Find where the given text appears and provide that cell's center as [x, y] coordinate. 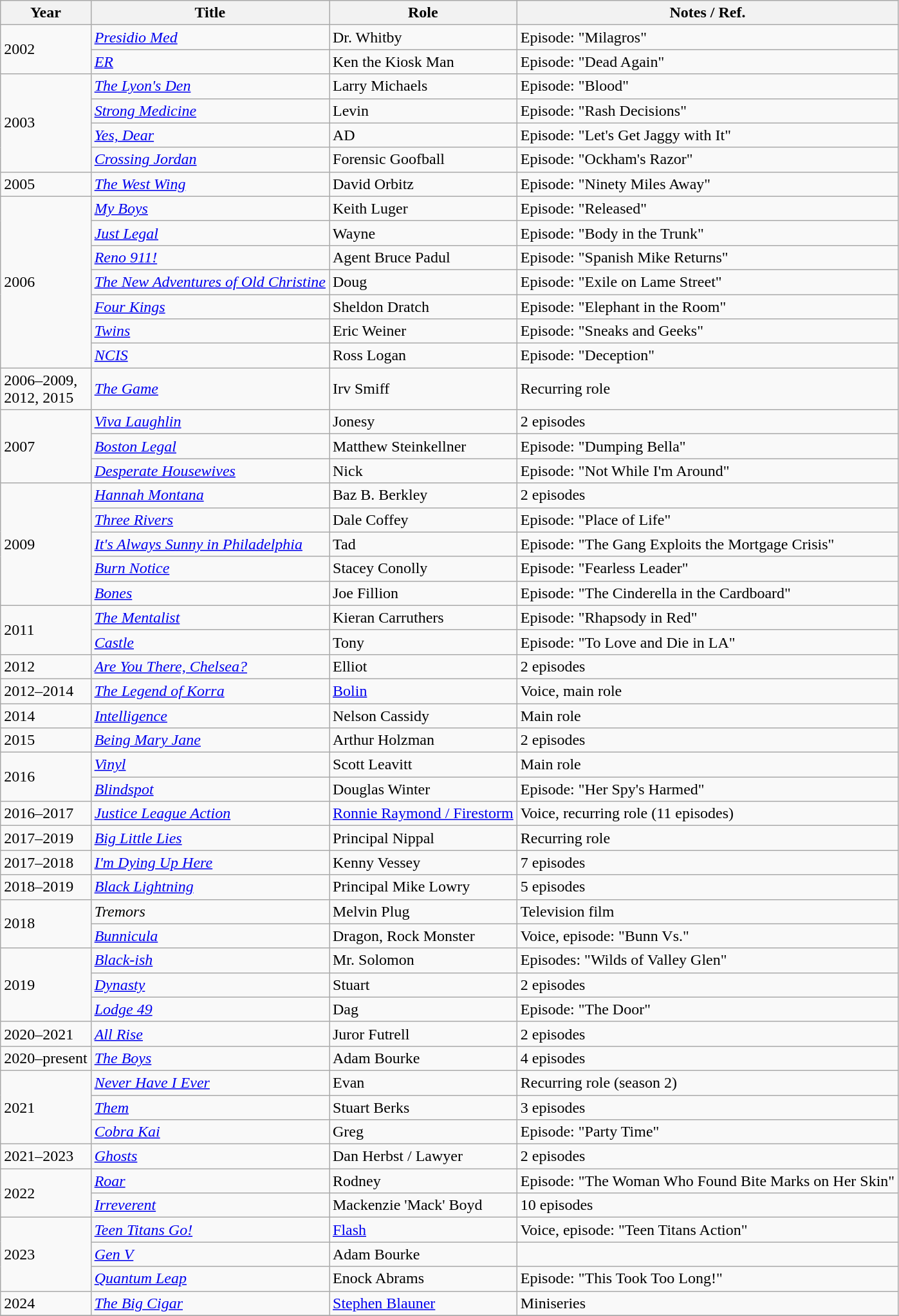
Strong Medicine [210, 111]
Episode: "The Woman Who Found Bite Marks on Her Skin" [707, 1181]
Episode: "This Took Too Long!" [707, 1279]
Episode: "Her Spy's Harmed" [707, 789]
Rodney [423, 1181]
Episode: "Place of Life" [707, 520]
Episode: "Fearless Leader" [707, 569]
Being Mary Jane [210, 740]
2009 [46, 544]
Greg [423, 1132]
Episode: "Milagros" [707, 37]
2006–2009,2012, 2015 [46, 388]
2021 [46, 1107]
Nick [423, 471]
David Orbitz [423, 184]
Flash [423, 1230]
Television film [707, 911]
Baz B. Berkley [423, 495]
Recurring role (season 2) [707, 1083]
Episode: "The Cinderella in the Cardboard" [707, 593]
2017–2019 [46, 838]
Principal Nippal [423, 838]
Teen Titans Go! [210, 1230]
Blindspot [210, 789]
Year [46, 13]
Ronnie Raymond / Firestorm [423, 814]
Miniseries [707, 1303]
Cobra Kai [210, 1132]
The Boys [210, 1058]
2016–2017 [46, 814]
Burn Notice [210, 569]
I'm Dying Up Here [210, 863]
All Rise [210, 1034]
Episode: "Sneaks and Geeks" [707, 331]
Ghosts [210, 1156]
Just Legal [210, 233]
Are You There, Chelsea? [210, 666]
Roar [210, 1181]
Larry Michaels [423, 86]
Juror Futrell [423, 1034]
Dragon, Rock Monster [423, 936]
Mackenzie 'Mack' Boyd [423, 1205]
Bunnicula [210, 936]
Episode: "Party Time" [707, 1132]
The Legend of Korra [210, 691]
ER [210, 62]
2005 [46, 184]
Dan Herbst / Lawyer [423, 1156]
Big Little Lies [210, 838]
Stacey Conolly [423, 569]
Dag [423, 1009]
Bones [210, 593]
Lodge 49 [210, 1009]
Sheldon Dratch [423, 307]
Forensic Goofball [423, 160]
Wayne [423, 233]
Justice League Action [210, 814]
Episode: "Blood" [707, 86]
3 episodes [707, 1107]
Episode: "Exile on Lame Street" [707, 282]
2019 [46, 985]
Boston Legal [210, 446]
Irv Smiff [423, 388]
2017–2018 [46, 863]
Voice, episode: "Bunn Vs." [707, 936]
Episode: "Rash Decisions" [707, 111]
Dr. Whitby [423, 37]
Douglas Winter [423, 789]
Melvin Plug [423, 911]
Elliot [423, 666]
Episode: "Ninety Miles Away" [707, 184]
Notes / Ref. [707, 13]
Episode: "To Love and Die in LA" [707, 642]
Crossing Jordan [210, 160]
Gen V [210, 1254]
Episodes: "Wilds of Valley Glen" [707, 960]
Dynasty [210, 985]
2018–2019 [46, 887]
Episode: "Released" [707, 208]
Voice, episode: "Teen Titans Action" [707, 1230]
2006 [46, 282]
2023 [46, 1254]
2020–present [46, 1058]
Levin [423, 111]
2007 [46, 446]
Voice, recurring role (11 episodes) [707, 814]
2003 [46, 123]
Ross Logan [423, 356]
2021–2023 [46, 1156]
Three Rivers [210, 520]
Desperate Housewives [210, 471]
2012–2014 [46, 691]
Jonesy [423, 422]
2014 [46, 716]
Episode: "The Gang Exploits the Mortgage Crisis" [707, 544]
Episode: "Elephant in the Room" [707, 307]
5 episodes [707, 887]
Episode: "Let's Get Jaggy with It" [707, 135]
Kieran Carruthers [423, 617]
Agent Bruce Padul [423, 257]
The Mentalist [210, 617]
Episode: "Body in the Trunk" [707, 233]
The Big Cigar [210, 1303]
Irreverent [210, 1205]
Dale Coffey [423, 520]
Matthew Steinkellner [423, 446]
Enock Abrams [423, 1279]
Title [210, 13]
NCIS [210, 356]
Black-ish [210, 960]
Keith Luger [423, 208]
Kenny Vessey [423, 863]
Them [210, 1107]
Role [423, 13]
The West Wing [210, 184]
Twins [210, 331]
Tony [423, 642]
Arthur Holzman [423, 740]
Tad [423, 544]
Intelligence [210, 716]
Hannah Montana [210, 495]
The Game [210, 388]
2024 [46, 1303]
It's Always Sunny in Philadelphia [210, 544]
Episode: "The Door" [707, 1009]
Joe Fillion [423, 593]
2018 [46, 924]
Four Kings [210, 307]
Castle [210, 642]
Episode: "Not While I'm Around" [707, 471]
My Boys [210, 208]
4 episodes [707, 1058]
Stephen Blauner [423, 1303]
Yes, Dear [210, 135]
2022 [46, 1193]
The New Adventures of Old Christine [210, 282]
Stuart [423, 985]
Nelson Cassidy [423, 716]
AD [423, 135]
Reno 911! [210, 257]
2020–2021 [46, 1034]
Episode: "Rhapsody in Red" [707, 617]
2015 [46, 740]
The Lyon's Den [210, 86]
Mr. Solomon [423, 960]
Episode: "Ockham's Razor" [707, 160]
Black Lightning [210, 887]
2002 [46, 50]
10 episodes [707, 1205]
Eric Weiner [423, 331]
Episode: "Spanish Mike Returns" [707, 257]
Viva Laughlin [210, 422]
2016 [46, 777]
Presidio Med [210, 37]
Doug [423, 282]
Voice, main role [707, 691]
Principal Mike Lowry [423, 887]
Episode: "Dumping Bella" [707, 446]
Never Have I Ever [210, 1083]
Evan [423, 1083]
Scott Leavitt [423, 765]
Vinyl [210, 765]
Quantum Leap [210, 1279]
Ken the Kiosk Man [423, 62]
7 episodes [707, 863]
Episode: "Deception" [707, 356]
Tremors [210, 911]
2011 [46, 630]
2012 [46, 666]
Episode: "Dead Again" [707, 62]
Bolin [423, 691]
Stuart Berks [423, 1107]
